Capture the cell that displays the provided text and extract its (X, Y) central coordinate. 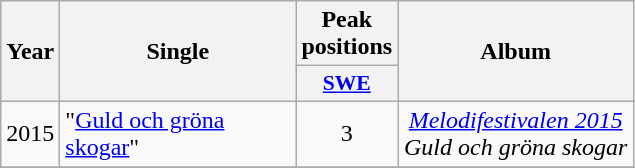
Album (516, 52)
SWE (347, 84)
Melodifestivalen 2015 Guld och gröna skogar (516, 134)
3 (347, 134)
Single (178, 52)
"Guld och gröna skogar" (178, 134)
Peak positions (347, 34)
Year (30, 52)
2015 (30, 134)
